For the text-containing cell, return its midpoint in (x, y) coordinate format. 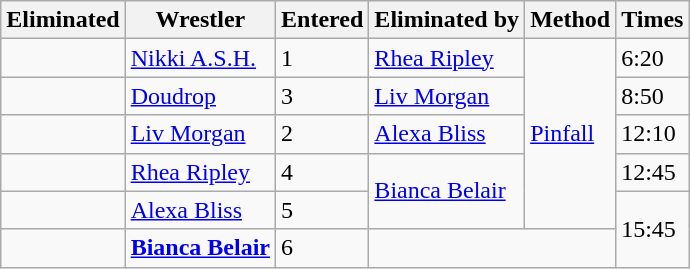
Method (570, 20)
Eliminated by (447, 20)
15:45 (652, 229)
6:20 (652, 58)
3 (322, 96)
6 (322, 248)
Eliminated (63, 20)
Times (652, 20)
Pinfall (570, 134)
1 (322, 58)
4 (322, 172)
2 (322, 134)
8:50 (652, 96)
Wrestler (200, 20)
Nikki A.S.H. (200, 58)
5 (322, 210)
12:10 (652, 134)
Doudrop (200, 96)
Entered (322, 20)
12:45 (652, 172)
